From the cell containing the given text, extract its center point as (X, Y) coordinate. 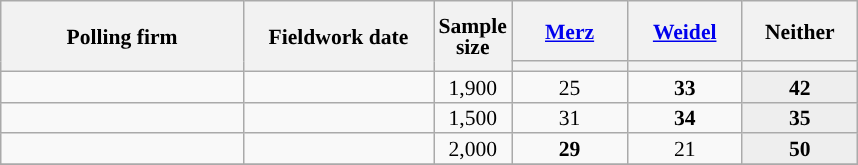
Merz (570, 31)
42 (800, 86)
2,000 (473, 150)
Fieldwork date (338, 36)
25 (570, 86)
31 (570, 118)
Samplesize (473, 36)
50 (800, 150)
Neither (800, 31)
21 (684, 150)
29 (570, 150)
34 (684, 118)
35 (800, 118)
Polling firm (122, 36)
1,900 (473, 86)
33 (684, 86)
1,500 (473, 118)
Weidel (684, 31)
